Return the [x, y] coordinate for the center point of the cell that contains the specified text.  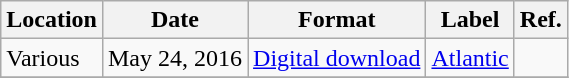
May 24, 2016 [174, 58]
Atlantic [470, 58]
Digital download [337, 58]
Format [337, 20]
Location [52, 20]
Ref. [540, 20]
Label [470, 20]
Date [174, 20]
Various [52, 58]
